Extract the (X, Y) coordinate from the center of the cell holding the provided text.  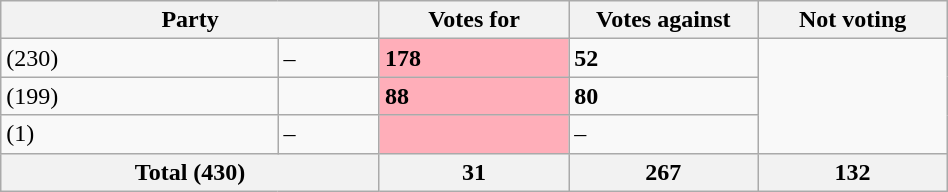
(1) (140, 134)
80 (664, 96)
Total (430) (190, 172)
(230) (140, 58)
(199) (140, 96)
Votes against (664, 20)
88 (474, 96)
Votes for (474, 20)
Not voting (852, 20)
Party (190, 20)
267 (664, 172)
31 (474, 172)
178 (474, 58)
132 (852, 172)
52 (664, 58)
